Provide the [x, y] coordinate of the cell's center where the given text is located.  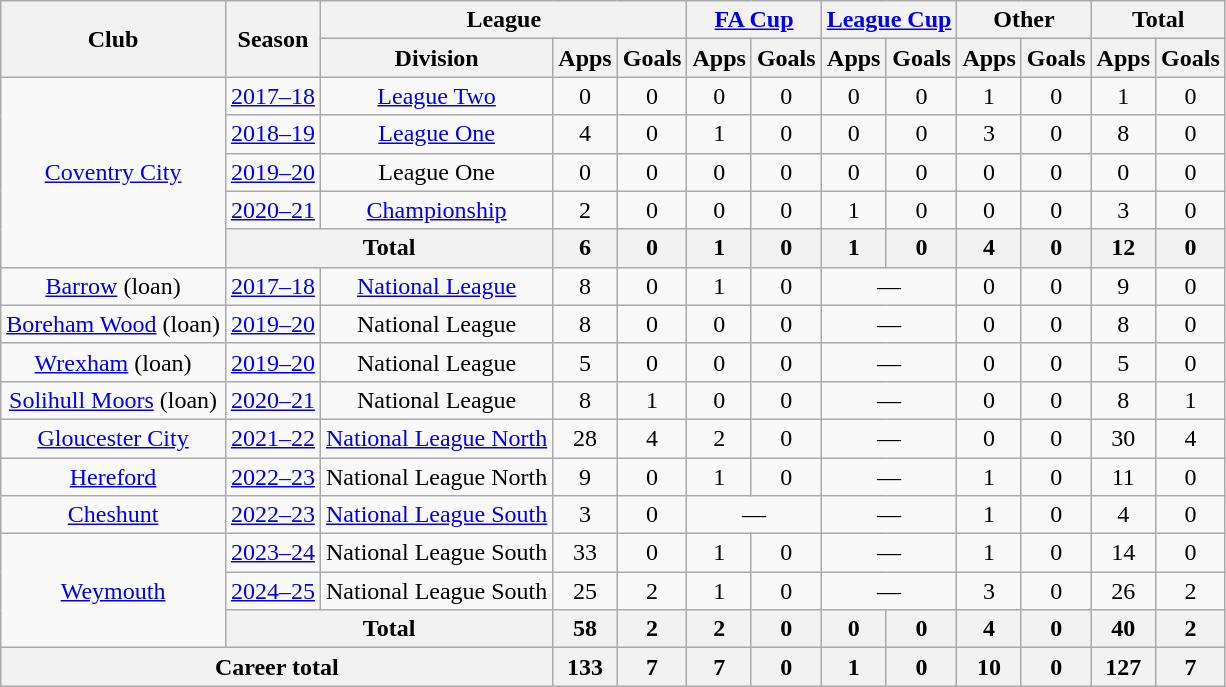
14 [1123, 553]
28 [585, 438]
League [504, 20]
Coventry City [114, 172]
133 [585, 667]
2024–25 [272, 591]
FA Cup [754, 20]
10 [989, 667]
League Cup [889, 20]
Wrexham (loan) [114, 362]
Career total [277, 667]
40 [1123, 629]
Boreham Wood (loan) [114, 324]
Barrow (loan) [114, 286]
Cheshunt [114, 515]
Hereford [114, 477]
58 [585, 629]
Other [1024, 20]
Division [436, 58]
11 [1123, 477]
Solihull Moors (loan) [114, 400]
25 [585, 591]
Weymouth [114, 591]
26 [1123, 591]
127 [1123, 667]
League Two [436, 96]
Club [114, 39]
2021–22 [272, 438]
2023–24 [272, 553]
30 [1123, 438]
33 [585, 553]
Season [272, 39]
Championship [436, 210]
2018–19 [272, 134]
12 [1123, 248]
6 [585, 248]
Gloucester City [114, 438]
